For the text-containing cell, return its midpoint in (X, Y) coordinate format. 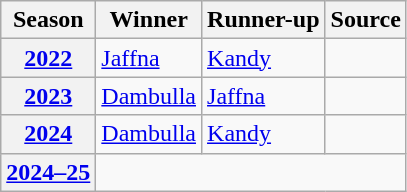
Winner (149, 20)
2024 (48, 134)
2022 (48, 58)
2023 (48, 96)
2024–25 (48, 172)
Source (366, 20)
Season (48, 20)
Runner-up (264, 20)
